Locate the cell with the specified text and output its (X, Y) center coordinate. 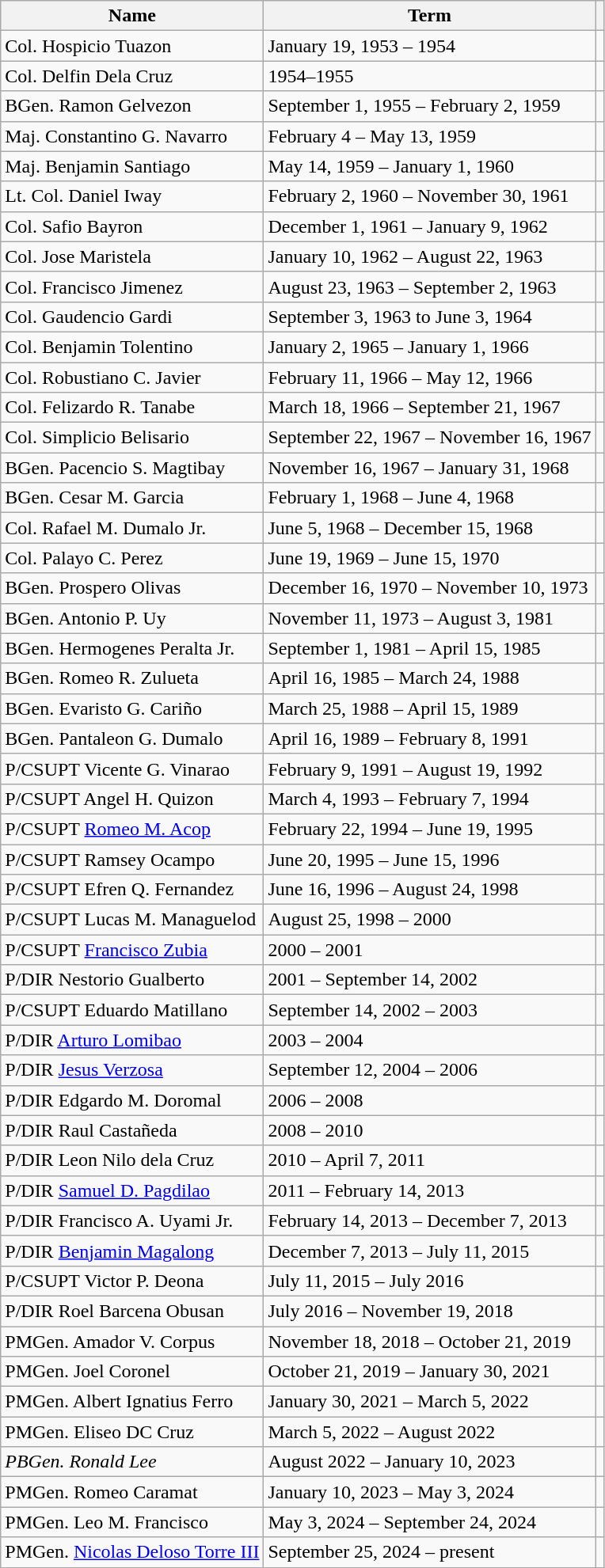
Lt. Col. Daniel Iway (132, 196)
January 10, 2023 – May 3, 2024 (429, 1492)
Col. Robustiano C. Javier (132, 378)
June 16, 1996 – August 24, 1998 (429, 890)
P/DIR Leon Nilo dela Cruz (132, 1160)
January 2, 1965 – January 1, 1966 (429, 347)
August 23, 1963 – September 2, 1963 (429, 287)
February 4 – May 13, 1959 (429, 136)
2011 – February 14, 2013 (429, 1190)
August 2022 – January 10, 2023 (429, 1462)
P/DIR Raul Castañeda (132, 1130)
July 2016 – November 19, 2018 (429, 1311)
P/CSUPT Francisco Zubia (132, 950)
January 19, 1953 – 1954 (429, 46)
P/DIR Francisco A. Uyami Jr. (132, 1221)
P/CSUPT Victor P. Deona (132, 1281)
PMGen. Eliseo DC Cruz (132, 1432)
P/CSUPT Romeo M. Acop (132, 829)
Col. Rafael M. Dumalo Jr. (132, 528)
April 16, 1989 – February 8, 1991 (429, 738)
May 3, 2024 – September 24, 2024 (429, 1522)
PMGen. Leo M. Francisco (132, 1522)
2006 – 2008 (429, 1100)
PMGen. Amador V. Corpus (132, 1342)
January 30, 2021 – March 5, 2022 (429, 1402)
September 25, 2024 – present (429, 1552)
Col. Felizardo R. Tanabe (132, 408)
Col. Hospicio Tuazon (132, 46)
2003 – 2004 (429, 1040)
Maj. Benjamin Santiago (132, 166)
July 11, 2015 – July 2016 (429, 1281)
Col. Jose Maristela (132, 256)
September 1, 1955 – February 2, 1959 (429, 106)
September 3, 1963 to June 3, 1964 (429, 317)
P/CSUPT Eduardo Matillano (132, 1010)
Col. Safio Bayron (132, 226)
P/DIR Samuel D. Pagdilao (132, 1190)
Maj. Constantino G. Navarro (132, 136)
Col. Gaudencio Gardi (132, 317)
P/DIR Jesus Verzosa (132, 1070)
November 16, 1967 – January 31, 1968 (429, 468)
November 11, 1973 – August 3, 1981 (429, 618)
September 1, 1981 – April 15, 1985 (429, 648)
P/DIR Benjamin Magalong (132, 1251)
P/CSUPT Vicente G. Vinarao (132, 769)
2001 – September 14, 2002 (429, 980)
December 16, 1970 – November 10, 1973 (429, 588)
Col. Benjamin Tolentino (132, 347)
March 5, 2022 – August 2022 (429, 1432)
February 9, 1991 – August 19, 1992 (429, 769)
2008 – 2010 (429, 1130)
June 20, 1995 – June 15, 1996 (429, 859)
P/CSUPT Ramsey Ocampo (132, 859)
February 11, 1966 – May 12, 1966 (429, 378)
Col. Delfin Dela Cruz (132, 76)
P/CSUPT Lucas M. Managuelod (132, 920)
February 2, 1960 – November 30, 1961 (429, 196)
PMGen. Joel Coronel (132, 1372)
March 18, 1966 – September 21, 1967 (429, 408)
PMGen. Nicolas Deloso Torre III (132, 1552)
BGen. Cesar M. Garcia (132, 498)
P/DIR Edgardo M. Doromal (132, 1100)
August 25, 1998 – 2000 (429, 920)
September 22, 1967 – November 16, 1967 (429, 438)
P/CSUPT Efren Q. Fernandez (132, 890)
Name (132, 16)
February 1, 1968 – June 4, 1968 (429, 498)
BGen. Prospero Olivas (132, 588)
June 5, 1968 – December 15, 1968 (429, 528)
January 10, 1962 – August 22, 1963 (429, 256)
BGen. Evaristo G. Cariño (132, 708)
BGen. Pantaleon G. Dumalo (132, 738)
February 22, 1994 – June 19, 1995 (429, 829)
December 1, 1961 – January 9, 1962 (429, 226)
September 12, 2004 – 2006 (429, 1070)
March 25, 1988 – April 15, 1989 (429, 708)
2000 – 2001 (429, 950)
1954–1955 (429, 76)
Term (429, 16)
June 19, 1969 – June 15, 1970 (429, 558)
February 14, 2013 – December 7, 2013 (429, 1221)
May 14, 1959 – January 1, 1960 (429, 166)
Col. Palayo C. Perez (132, 558)
Col. Simplicio Belisario (132, 438)
November 18, 2018 – October 21, 2019 (429, 1342)
PBGen. Ronald Lee (132, 1462)
Col. Francisco Jimenez (132, 287)
PMGen. Romeo Caramat (132, 1492)
BGen. Romeo R. Zulueta (132, 678)
BGen. Ramon Gelvezon (132, 106)
P/DIR Roel Barcena Obusan (132, 1311)
P/CSUPT Angel H. Quizon (132, 799)
October 21, 2019 – January 30, 2021 (429, 1372)
December 7, 2013 – July 11, 2015 (429, 1251)
September 14, 2002 – 2003 (429, 1010)
BGen. Antonio P. Uy (132, 618)
P/DIR Nestorio Gualberto (132, 980)
BGen. Pacencio S. Magtibay (132, 468)
March 4, 1993 – February 7, 1994 (429, 799)
April 16, 1985 – March 24, 1988 (429, 678)
P/DIR Arturo Lomibao (132, 1040)
2010 – April 7, 2011 (429, 1160)
BGen. Hermogenes Peralta Jr. (132, 648)
PMGen. Albert Ignatius Ferro (132, 1402)
